Determine the (X, Y) coordinate at the center of the cell enclosing the given text.  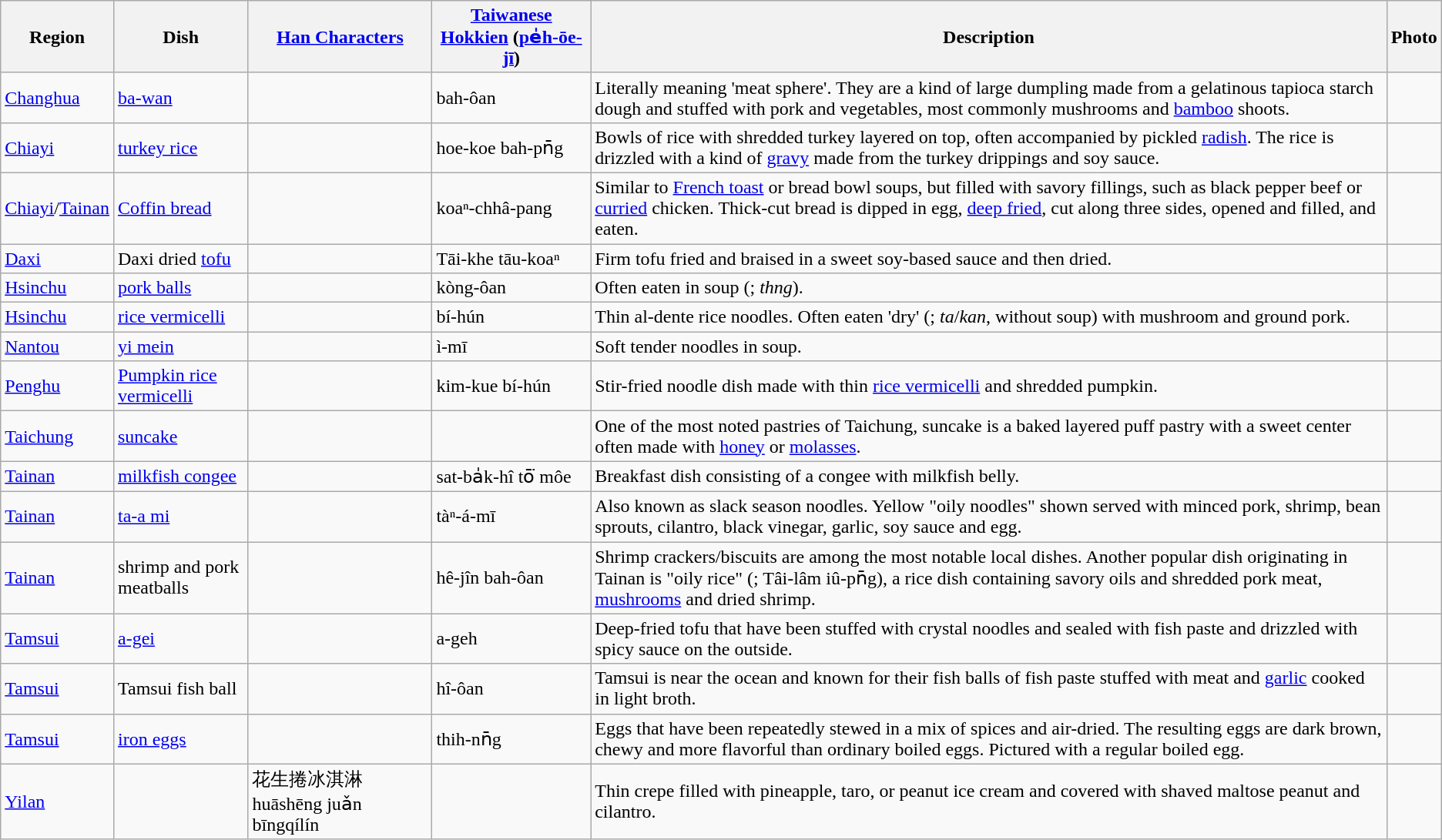
Daxi (57, 258)
tàⁿ-á-mī (511, 516)
hoe-koe bah-pn̄g (511, 148)
Pumpkin rice vermicelli (180, 387)
Stir-fried noodle dish made with thin rice vermicelli and shredded pumpkin. (989, 387)
Firm tofu fried and braised in a sweet soy-based sauce and then dried. (989, 258)
Chiayi (57, 148)
turkey rice (180, 148)
a-gei (180, 639)
Daxi dried tofu (180, 258)
Taichung (57, 436)
Photo (1414, 37)
ì-mī (511, 346)
Tamsui fish ball (180, 688)
iron eggs (180, 739)
Nantou (57, 346)
ta-a mi (180, 516)
Soft tender noodles in soup. (989, 346)
kim-kue bí-hún (511, 387)
Changhua (57, 97)
Chiayi/Tainan (57, 208)
Thin crepe filled with pineapple, taro, or peanut ice cream and covered with shaved maltose peanut and cilantro. (989, 802)
Tāi-khe tāu-koaⁿ (511, 258)
hî-ôan (511, 688)
pork balls (180, 288)
Thin al-dente rice noodles. Often eaten 'dry' (; ta/kan, without soup) with mushroom and ground pork. (989, 317)
bah-ôan (511, 97)
Region (57, 37)
hê-jîn bah-ôan (511, 578)
ba-wan (180, 97)
Breakfast dish consisting of a congee with milkfish belly. (989, 477)
Coffin bread (180, 208)
thih-nn̄g (511, 739)
Dish (180, 37)
Penghu (57, 387)
Taiwanese Hokkien (pe̍h-ōe-jī) (511, 37)
rice vermicelli (180, 317)
milkfish congee (180, 477)
One of the most noted pastries of Taichung, suncake is a baked layered puff pastry with a sweet center often made with honey or molasses. (989, 436)
Deep-fried tofu that have been stuffed with crystal noodles and sealed with fish paste and drizzled with spicy sauce on the outside. (989, 639)
Yilan (57, 802)
a-geh (511, 639)
sat-ba̍k-hî tō͘ môe (511, 477)
kòng-ôan (511, 288)
Often eaten in soup (; thng). (989, 288)
koaⁿ-chhâ-pang (511, 208)
Tamsui is near the ocean and known for their fish balls of fish paste stuffed with meat and garlic cooked in light broth. (989, 688)
Description (989, 37)
suncake (180, 436)
bí-hún (511, 317)
yi mein (180, 346)
花生捲冰淇淋 huāshēng juǎn bīngqílín (340, 802)
Han Characters (340, 37)
shrimp and pork meatballs (180, 578)
